Search for the cell housing the specified text and yield its [x, y] center coordinate. 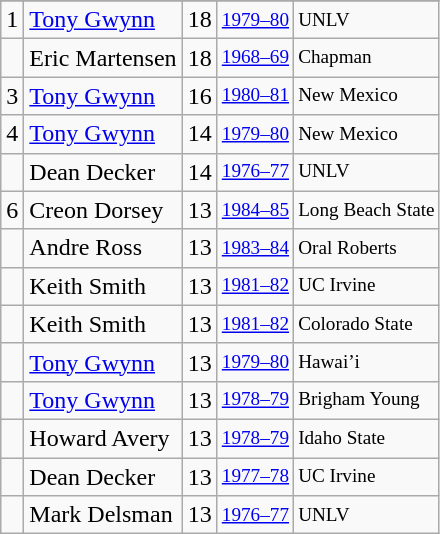
1980–81 [255, 96]
Brigham Young [367, 400]
Andre Ross [103, 248]
6 [12, 210]
1983–84 [255, 248]
16 [200, 96]
Colorado State [367, 324]
1977–78 [255, 477]
Idaho State [367, 438]
4 [12, 134]
1968–69 [255, 58]
Howard Avery [103, 438]
Hawai’i [367, 362]
Eric Martensen [103, 58]
3 [12, 96]
Long Beach State [367, 210]
Mark Delsman [103, 515]
1984–85 [255, 210]
1 [12, 20]
Chapman [367, 58]
Creon Dorsey [103, 210]
Oral Roberts [367, 248]
